Determine the (x, y) coordinate at the center of the cell enclosing the given text.  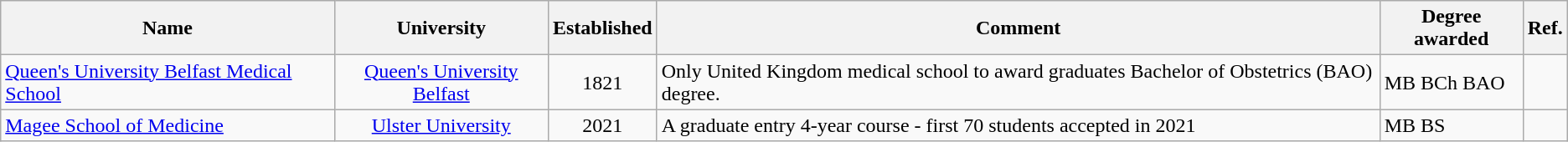
MB BS (1451, 125)
Established (602, 28)
Comment (1019, 28)
MB BCh BAO (1451, 82)
Degree awarded (1451, 28)
Name (168, 28)
Only United Kingdom medical school to award graduates Bachelor of Obstetrics (BAO) degree. (1019, 82)
Ref. (1545, 28)
Ulster University (441, 125)
Queen's University Belfast Medical School (168, 82)
University (441, 28)
A graduate entry 4-year course - first 70 students accepted in 2021 (1019, 125)
Magee School of Medicine (168, 125)
Queen's University Belfast (441, 82)
2021 (602, 125)
1821 (602, 82)
